Determine the (X, Y) coordinate at the center of the cell enclosing the given text.  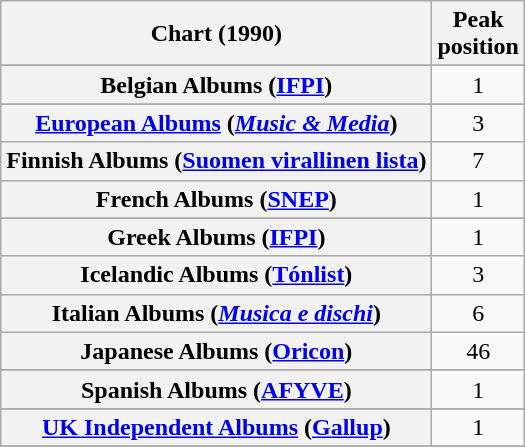
UK Independent Albums (Gallup) (216, 427)
European Albums (Music & Media) (216, 123)
Finnish Albums (Suomen virallinen lista) (216, 161)
Icelandic Albums (Tónlist) (216, 275)
Chart (1990) (216, 34)
Greek Albums (IFPI) (216, 237)
Spanish Albums (AFYVE) (216, 389)
French Albums (SNEP) (216, 199)
Japanese Albums (Oricon) (216, 351)
Belgian Albums (IFPI) (216, 85)
46 (478, 351)
Italian Albums (Musica e dischi) (216, 313)
Peakposition (478, 34)
7 (478, 161)
6 (478, 313)
